Scan for the cell matching the given text and deliver its (x, y) coordinate at center. 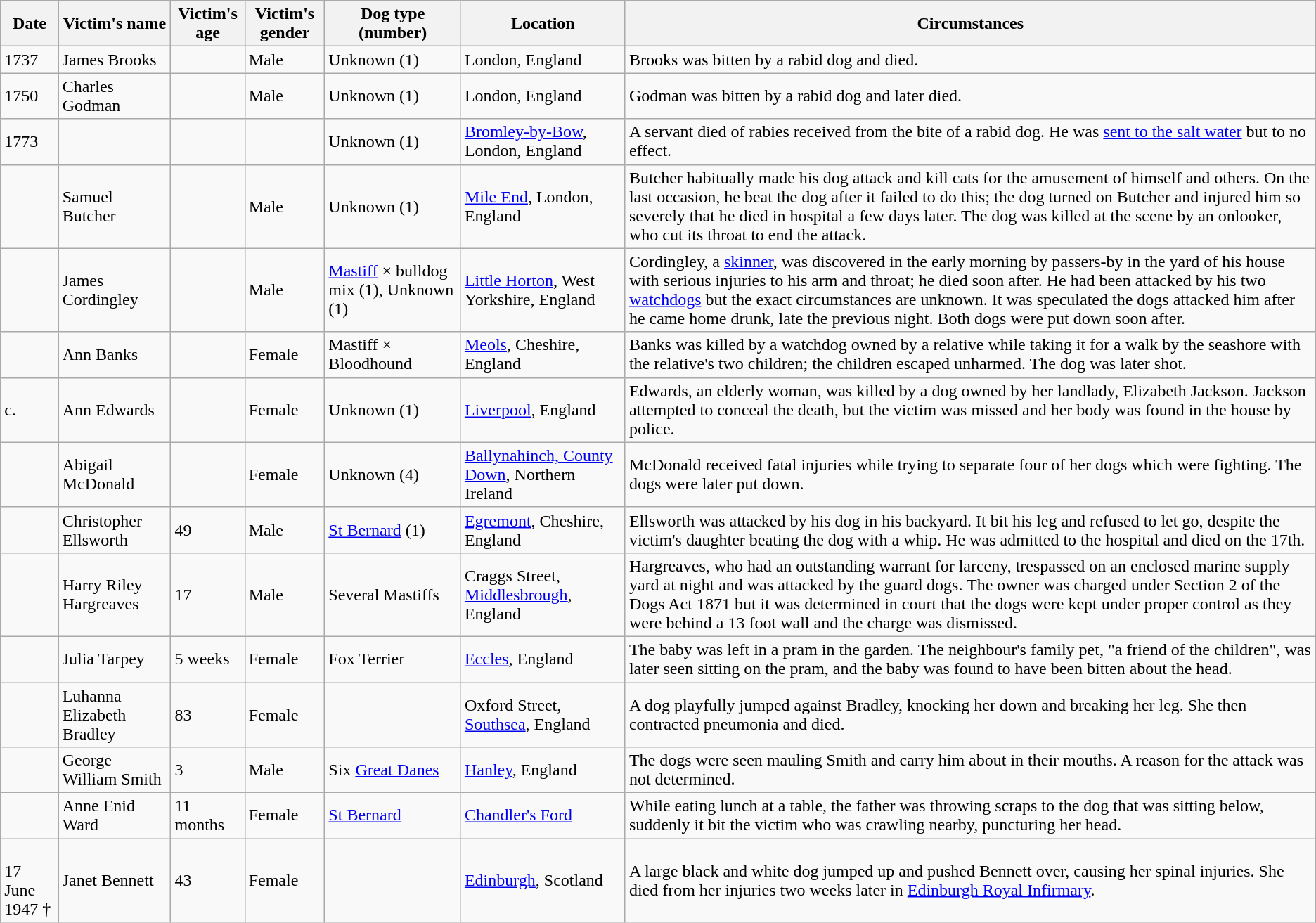
Charles Godman (115, 96)
Location (543, 24)
Date (30, 24)
c. (30, 410)
Mile End, London, England (543, 207)
Eccles, England (543, 659)
1750 (30, 96)
Mastiff × Bloodhound (393, 354)
Dog type (number) (393, 24)
Hanley, England (543, 770)
Craggs Street, Middlesbrough, England (543, 595)
Meols, Cheshire, England (543, 354)
Egremont, Cheshire, England (543, 530)
St Bernard (393, 815)
17 (208, 595)
Circumstances (970, 24)
1737 (30, 60)
Ann Banks (115, 354)
Victim's name (115, 24)
Several Mastiffs (393, 595)
Liverpool, England (543, 410)
Victim's age (208, 24)
Christopher Ellsworth (115, 530)
43 (208, 880)
The dogs were seen mauling Smith and carry him about in their mouths. A reason for the attack was not determined. (970, 770)
49 (208, 530)
Harry Riley Hargreaves (115, 595)
A dog playfully jumped against Bradley, knocking her down and breaking her leg. She then contracted pneumonia and died. (970, 714)
Ballynahinch, County Down, Northern Ireland (543, 475)
George William Smith (115, 770)
5 weeks (208, 659)
83 (208, 714)
Edinburgh, Scotland (543, 880)
Janet Bennett (115, 880)
McDonald received fatal injuries while trying to separate four of her dogs which were fighting. The dogs were later put down. (970, 475)
Oxford Street, Southsea, England (543, 714)
3 (208, 770)
11 months (208, 815)
Brooks was bitten by a rabid dog and died. (970, 60)
Abigail McDonald (115, 475)
James Brooks (115, 60)
Anne Enid Ward (115, 815)
James Cordingley (115, 290)
St Bernard (1) (393, 530)
17 June 1947 † (30, 880)
Little Horton, West Yorkshire, England (543, 290)
Luhanna Elizabeth Bradley (115, 714)
Unknown (4) (393, 475)
1773 (30, 142)
Godman was bitten by a rabid dog and later died. (970, 96)
Julia Tarpey (115, 659)
Ann Edwards (115, 410)
Victim's gender (285, 24)
Mastiff × bulldog mix (1), Unknown (1) (393, 290)
Bromley-by-Bow, London, England (543, 142)
Chandler's Ford (543, 815)
Six Great Danes (393, 770)
Fox Terrier (393, 659)
A servant died of rabies received from the bite of a rabid dog. He was sent to the salt water but to no effect. (970, 142)
Samuel Butcher (115, 207)
